Locate the cell with the specified text and output its (X, Y) center coordinate. 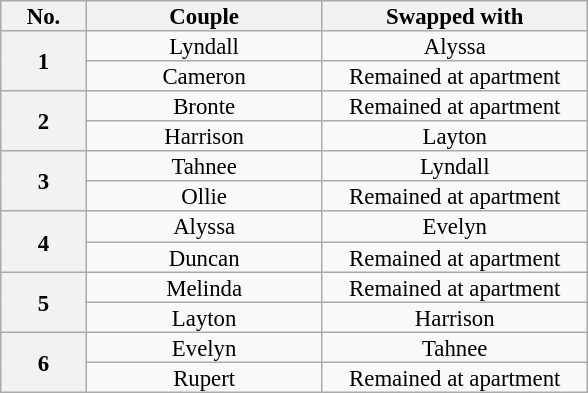
3 (44, 181)
4 (44, 242)
Cameron (204, 76)
2 (44, 121)
Melinda (204, 287)
No. (44, 16)
1 (44, 61)
Ollie (204, 197)
5 (44, 302)
Swapped with (455, 16)
6 (44, 362)
Couple (204, 16)
Bronte (204, 106)
Rupert (204, 377)
Duncan (204, 257)
